Identify which cell holds the provided text, then report its (x, y) central coordinate. 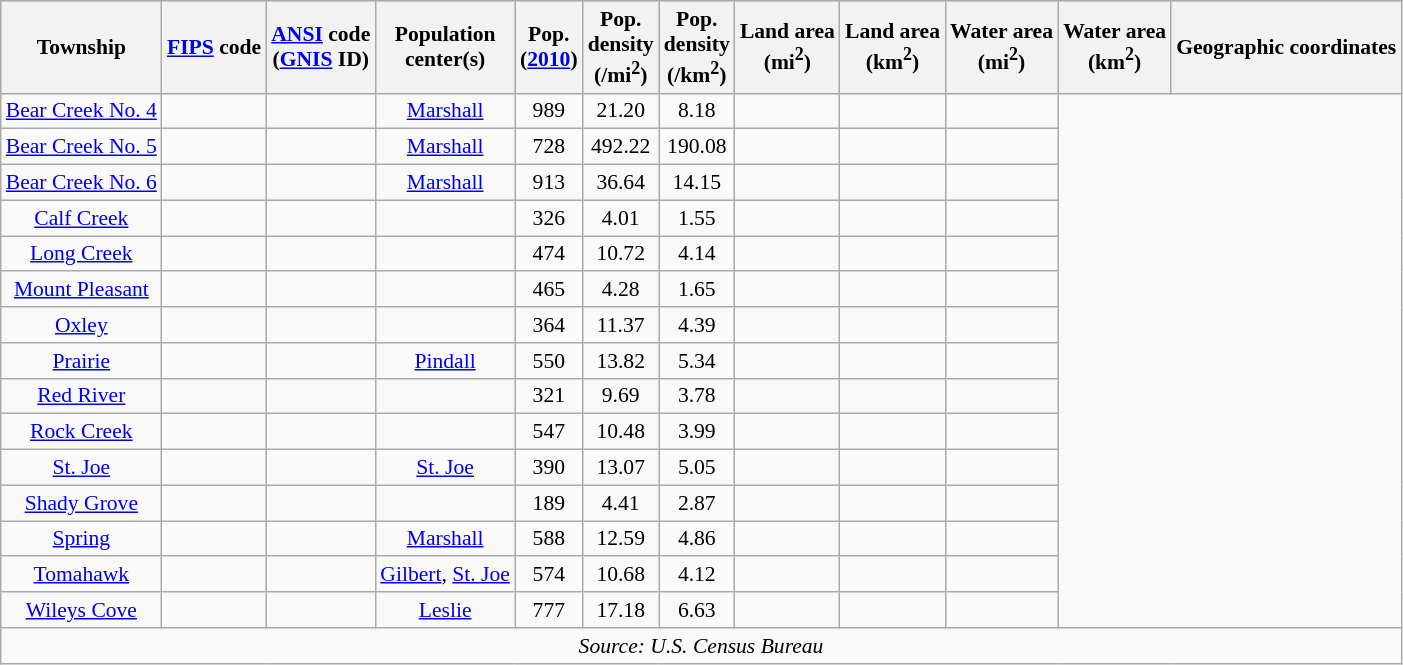
465 (549, 290)
913 (549, 183)
Rock Creek (82, 432)
Pop.(2010) (549, 47)
474 (549, 254)
Township (82, 47)
Red River (82, 396)
Long Creek (82, 254)
10.68 (621, 575)
Shady Grove (82, 503)
5.34 (697, 361)
Water area(mi2) (1002, 47)
4.86 (697, 539)
Pop.density(/mi2) (621, 47)
Source: U.S. Census Bureau (702, 646)
6.63 (697, 610)
574 (549, 575)
4.14 (697, 254)
1.65 (697, 290)
36.64 (621, 183)
3.99 (697, 432)
326 (549, 218)
390 (549, 468)
ANSI code(GNIS ID) (320, 47)
Water area(km2) (1114, 47)
4.12 (697, 575)
8.18 (697, 111)
Oxley (82, 325)
777 (549, 610)
492.22 (621, 147)
Geographic coordinates (1286, 47)
14.15 (697, 183)
Calf Creek (82, 218)
3.78 (697, 396)
Pop.density(/km2) (697, 47)
5.05 (697, 468)
Bear Creek No. 6 (82, 183)
13.07 (621, 468)
321 (549, 396)
13.82 (621, 361)
10.48 (621, 432)
Populationcenter(s) (445, 47)
2.87 (697, 503)
11.37 (621, 325)
Spring (82, 539)
547 (549, 432)
Land area(km2) (892, 47)
364 (549, 325)
189 (549, 503)
4.01 (621, 218)
190.08 (697, 147)
Leslie (445, 610)
Wileys Cove (82, 610)
4.41 (621, 503)
728 (549, 147)
Pindall (445, 361)
Mount Pleasant (82, 290)
Tomahawk (82, 575)
FIPS code (214, 47)
21.20 (621, 111)
550 (549, 361)
17.18 (621, 610)
Bear Creek No. 4 (82, 111)
4.39 (697, 325)
588 (549, 539)
10.72 (621, 254)
Prairie (82, 361)
4.28 (621, 290)
Gilbert, St. Joe (445, 575)
Land area(mi2) (788, 47)
9.69 (621, 396)
989 (549, 111)
1.55 (697, 218)
12.59 (621, 539)
Bear Creek No. 5 (82, 147)
